Provide the [x, y] coordinate of the cell's center where the given text is located.  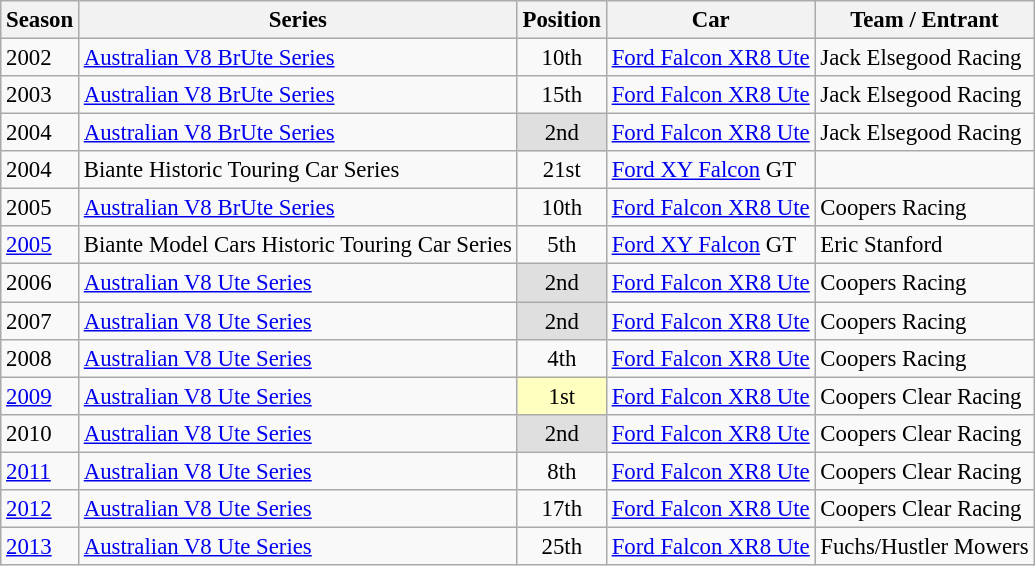
15th [562, 95]
Position [562, 20]
25th [562, 546]
Team / Entrant [924, 20]
Car [710, 20]
1st [562, 396]
2010 [40, 433]
2011 [40, 471]
2003 [40, 95]
Eric Stanford [924, 245]
2007 [40, 321]
2002 [40, 58]
2013 [40, 546]
5th [562, 245]
21st [562, 170]
Fuchs/Hustler Mowers [924, 546]
2008 [40, 358]
8th [562, 471]
Season [40, 20]
2012 [40, 509]
Biante Historic Touring Car Series [298, 170]
4th [562, 358]
Biante Model Cars Historic Touring Car Series [298, 245]
2006 [40, 283]
Series [298, 20]
17th [562, 509]
2009 [40, 396]
